Locate the cell with the specified text and output its [X, Y] center coordinate. 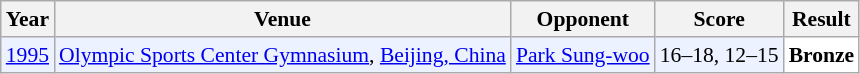
Park Sung-woo [583, 55]
Olympic Sports Center Gymnasium, Beijing, China [282, 55]
16–18, 12–15 [720, 55]
Result [822, 19]
Score [720, 19]
Year [28, 19]
Opponent [583, 19]
Venue [282, 19]
1995 [28, 55]
Bronze [822, 55]
